Output the (X, Y) coordinate of the center of the cell containing the given text.  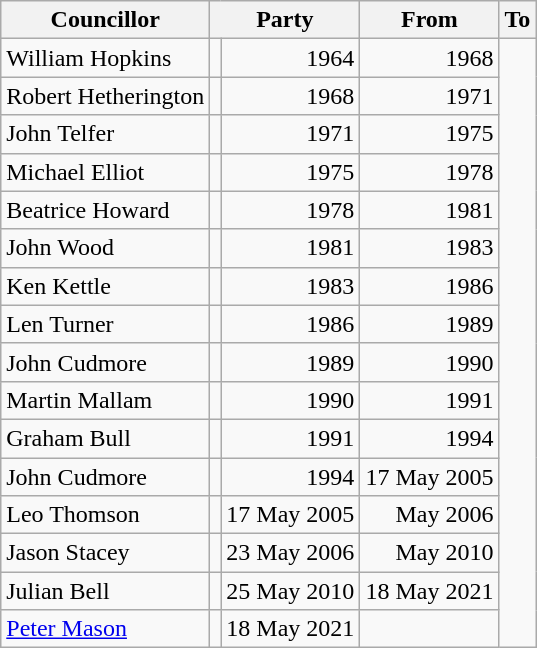
John Wood (106, 248)
From (430, 20)
Robert Hetherington (106, 96)
Julian Bell (106, 591)
John Telfer (106, 134)
Graham Bull (106, 438)
May 2006 (430, 515)
To (518, 20)
23 May 2006 (290, 553)
Jason Stacey (106, 553)
Beatrice Howard (106, 210)
Michael Elliot (106, 172)
William Hopkins (106, 58)
Party (285, 20)
Len Turner (106, 324)
1964 (290, 58)
Ken Kettle (106, 286)
Martin Mallam (106, 400)
Peter Mason (106, 629)
Leo Thomson (106, 515)
Councillor (106, 20)
May 2010 (430, 553)
25 May 2010 (290, 591)
